Locate the cell with the specified text and output its (x, y) center coordinate. 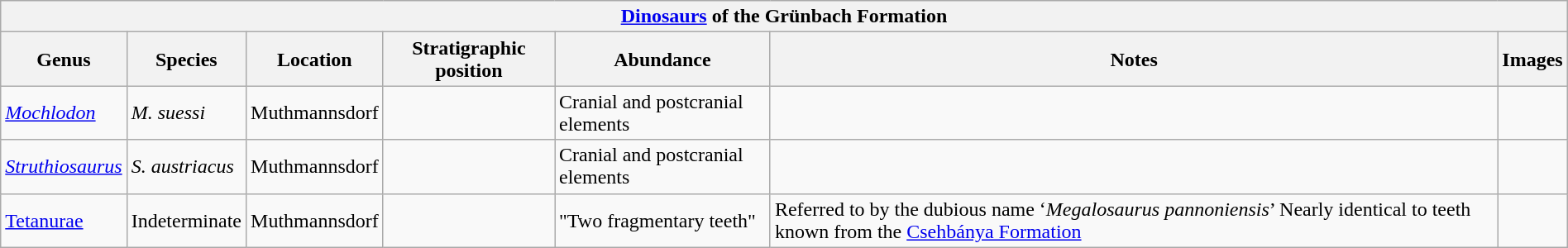
Stratigraphic position (468, 60)
"Two fragmentary teeth" (662, 220)
Dinosaurs of the Grünbach Formation (784, 17)
Mochlodon (64, 112)
Referred to by the dubious name ‘Megalosaurus pannoniensis’ Nearly identical to teeth known from the Csehbánya Formation (1133, 220)
Images (1532, 60)
Tetanurae (64, 220)
Struthiosaurus (64, 167)
M. suessi (186, 112)
Genus (64, 60)
Abundance (662, 60)
S. austriacus (186, 167)
Location (315, 60)
Notes (1133, 60)
Species (186, 60)
Indeterminate (186, 220)
